Return [x, y] of the center of cell containing provided text 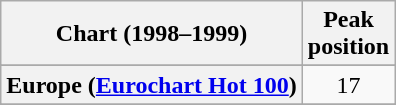
Peakposition [348, 34]
17 [348, 85]
Chart (1998–1999) [152, 34]
Europe (Eurochart Hot 100) [152, 85]
